Pinpoint the cell where the given text exists, returning its [x, y] midpoint coordinate. 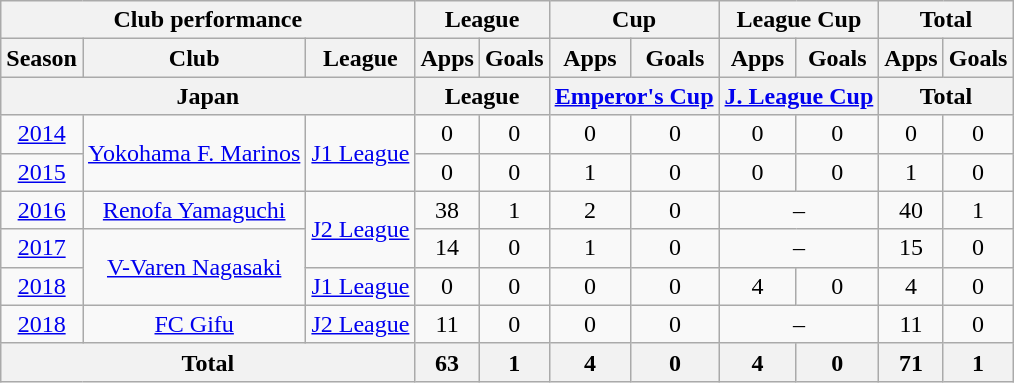
Yokohama F. Marinos [194, 153]
Emperor's Cup [634, 96]
Cup [634, 20]
38 [447, 210]
Season [42, 58]
Japan [208, 96]
15 [911, 248]
J. League Cup [799, 96]
Club performance [208, 20]
2016 [42, 210]
2014 [42, 134]
63 [447, 362]
Club [194, 58]
League Cup [799, 20]
Renofa Yamaguchi [194, 210]
V-Varen Nagasaki [194, 267]
2017 [42, 248]
40 [911, 210]
71 [911, 362]
14 [447, 248]
2 [590, 210]
2015 [42, 172]
FC Gifu [194, 324]
